Provide the (x, y) coordinate of the cell's center where the given text is located.  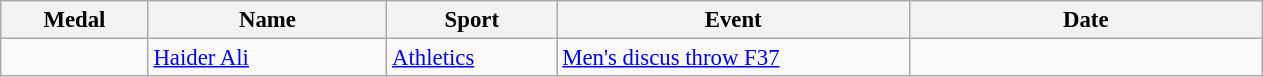
Men's discus throw F37 (734, 58)
Event (734, 20)
Name (268, 20)
Athletics (472, 58)
Medal (74, 20)
Sport (472, 20)
Haider Ali (268, 58)
Date (1086, 20)
